Scan for the cell matching the given text and deliver its (X, Y) coordinate at center. 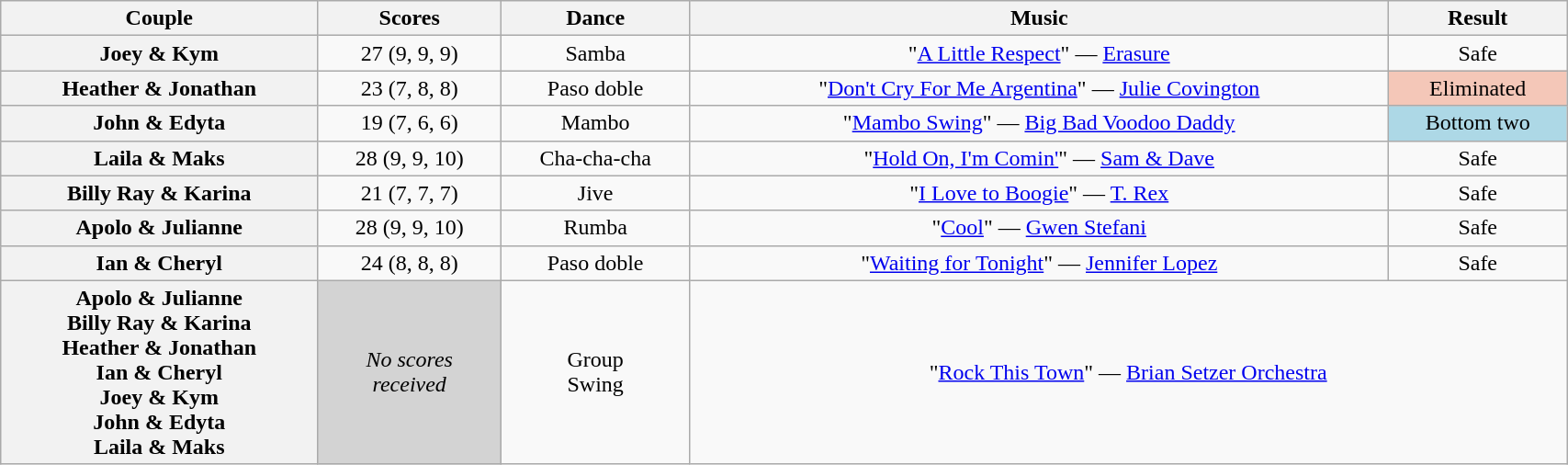
Cha-cha-cha (595, 158)
Joey & Kym (160, 53)
"Waiting for Tonight" — Jennifer Lopez (1040, 263)
Billy Ray & Karina (160, 193)
Mambo (595, 123)
Heather & Jonathan (160, 88)
John & Edyta (160, 123)
"Hold On, I'm Comin'" — Sam & Dave (1040, 158)
Rumba (595, 228)
"A Little Respect" — Erasure (1040, 53)
23 (7, 8, 8) (410, 88)
Apolo & JulianneBilly Ray & KarinaHeather & JonathanIan & CherylJoey & KymJohn & EdytaLaila & Maks (160, 372)
21 (7, 7, 7) (410, 193)
Eliminated (1478, 88)
Apolo & Julianne (160, 228)
27 (9, 9, 9) (410, 53)
Couple (160, 18)
"Mambo Swing" — Big Bad Voodoo Daddy (1040, 123)
19 (7, 6, 6) (410, 123)
Scores (410, 18)
Music (1040, 18)
Samba (595, 53)
Bottom two (1478, 123)
No scoresreceived (410, 372)
Result (1478, 18)
Jive (595, 193)
24 (8, 8, 8) (410, 263)
"Rock This Town" — Brian Setzer Orchestra (1128, 372)
"I Love to Boogie" — T. Rex (1040, 193)
GroupSwing (595, 372)
Dance (595, 18)
"Don't Cry For Me Argentina" — Julie Covington (1040, 88)
"Cool" — Gwen Stefani (1040, 228)
Laila & Maks (160, 158)
Ian & Cheryl (160, 263)
